Capture the cell that displays the provided text and extract its (X, Y) central coordinate. 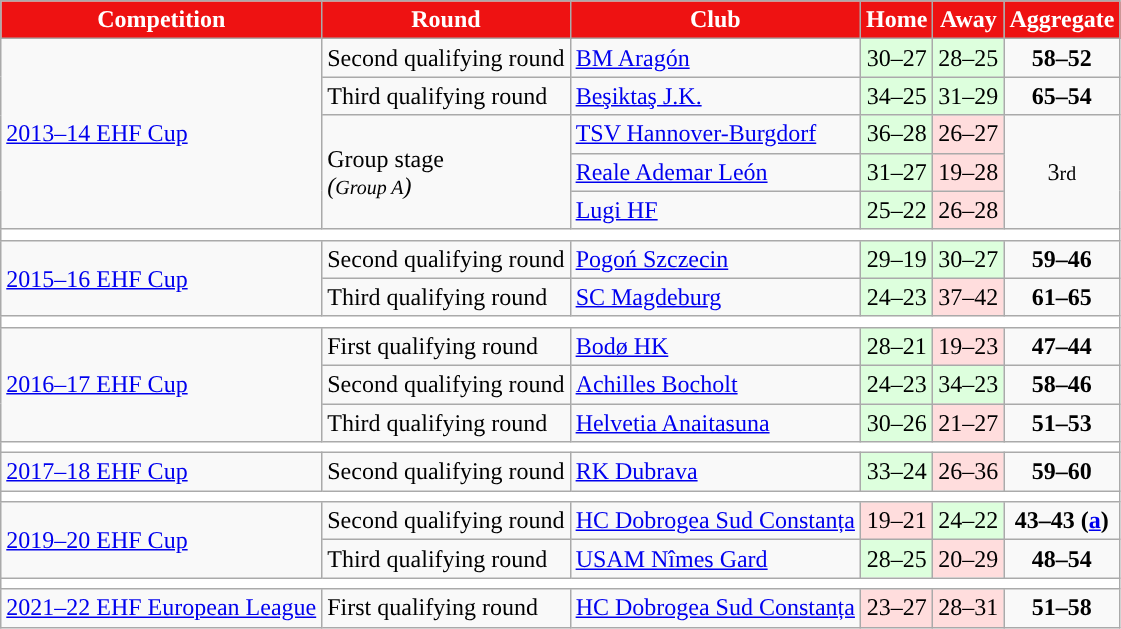
Beşiktaş J.K. (715, 96)
BM Aragón (715, 58)
Achilles Bocholt (715, 384)
Reale Ademar León (715, 172)
Away (968, 20)
2015–16 EHF Cup (162, 278)
28–21 (896, 346)
Aggregate (1062, 20)
31–29 (968, 96)
47–44 (1062, 346)
25–22 (896, 210)
26–27 (968, 134)
23–27 (896, 608)
33–24 (896, 472)
51–53 (1062, 423)
34–23 (968, 384)
36–28 (896, 134)
43–43 (a) (1062, 521)
65–54 (1062, 96)
37–42 (968, 297)
SC Magdeburg (715, 297)
Round (446, 20)
RK Dubrava (715, 472)
Competition (162, 20)
Home (896, 20)
21–27 (968, 423)
Lugi HF (715, 210)
Helvetia Anaitasuna (715, 423)
30–26 (896, 423)
29–19 (896, 259)
19–21 (896, 521)
51–58 (1062, 608)
48–54 (1062, 559)
31–27 (896, 172)
2013–14 EHF Cup (162, 134)
26–28 (968, 210)
58–46 (1062, 384)
59–60 (1062, 472)
2021–22 EHF European League (162, 608)
24–22 (968, 521)
19–23 (968, 346)
Group stage(Group A) (446, 172)
2017–18 EHF Cup (162, 472)
USAM Nîmes Gard (715, 559)
34–25 (896, 96)
2019–20 EHF Cup (162, 540)
58–52 (1062, 58)
3rd (1062, 172)
20–29 (968, 559)
TSV Hannover-Burgdorf (715, 134)
Pogoń Szczecin (715, 259)
61–65 (1062, 297)
59–46 (1062, 259)
Club (715, 20)
26–36 (968, 472)
2016–17 EHF Cup (162, 384)
28–31 (968, 608)
Bodø HK (715, 346)
19–28 (968, 172)
